Determine the [X, Y] coordinate at the center of the cell enclosing the given text.  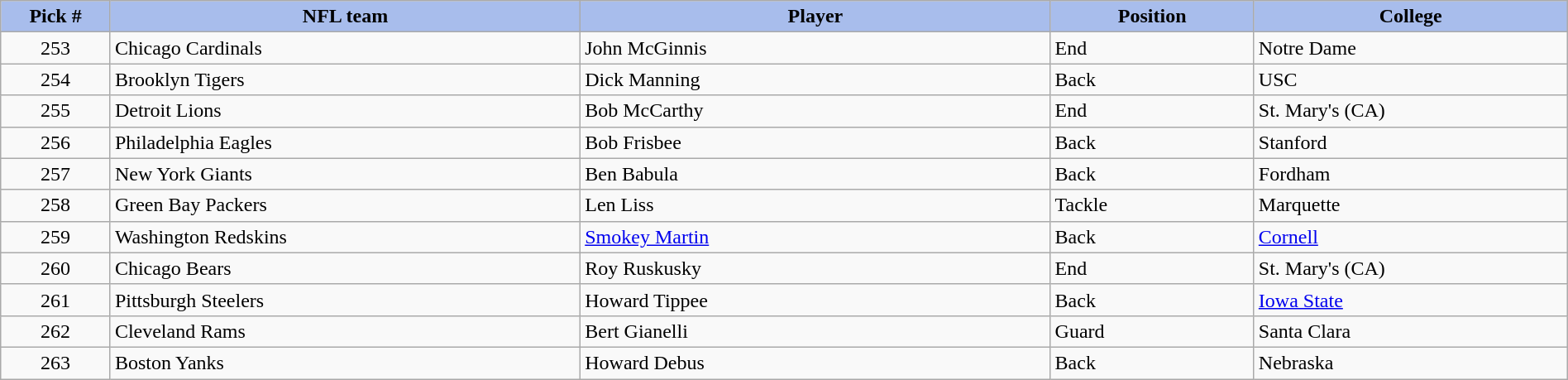
Nebraska [1411, 363]
College [1411, 17]
259 [56, 237]
Stanford [1411, 142]
Pick # [56, 17]
Detroit Lions [345, 111]
Chicago Bears [345, 268]
Bert Gianelli [815, 331]
Howard Debus [815, 363]
Guard [1152, 331]
Brooklyn Tigers [345, 79]
Bob Frisbee [815, 142]
258 [56, 205]
Washington Redskins [345, 237]
262 [56, 331]
253 [56, 48]
Boston Yanks [345, 363]
Pittsburgh Steelers [345, 300]
Howard Tippee [815, 300]
257 [56, 174]
263 [56, 363]
Iowa State [1411, 300]
256 [56, 142]
John McGinnis [815, 48]
Tackle [1152, 205]
Len Liss [815, 205]
USC [1411, 79]
Philadelphia Eagles [345, 142]
NFL team [345, 17]
Marquette [1411, 205]
Player [815, 17]
Smokey Martin [815, 237]
Chicago Cardinals [345, 48]
Cleveland Rams [345, 331]
Notre Dame [1411, 48]
Roy Ruskusky [815, 268]
255 [56, 111]
Bob McCarthy [815, 111]
Green Bay Packers [345, 205]
260 [56, 268]
Cornell [1411, 237]
254 [56, 79]
Position [1152, 17]
Santa Clara [1411, 331]
Ben Babula [815, 174]
Dick Manning [815, 79]
261 [56, 300]
New York Giants [345, 174]
Fordham [1411, 174]
